Pinpoint the cell where the given text exists, returning its [x, y] midpoint coordinate. 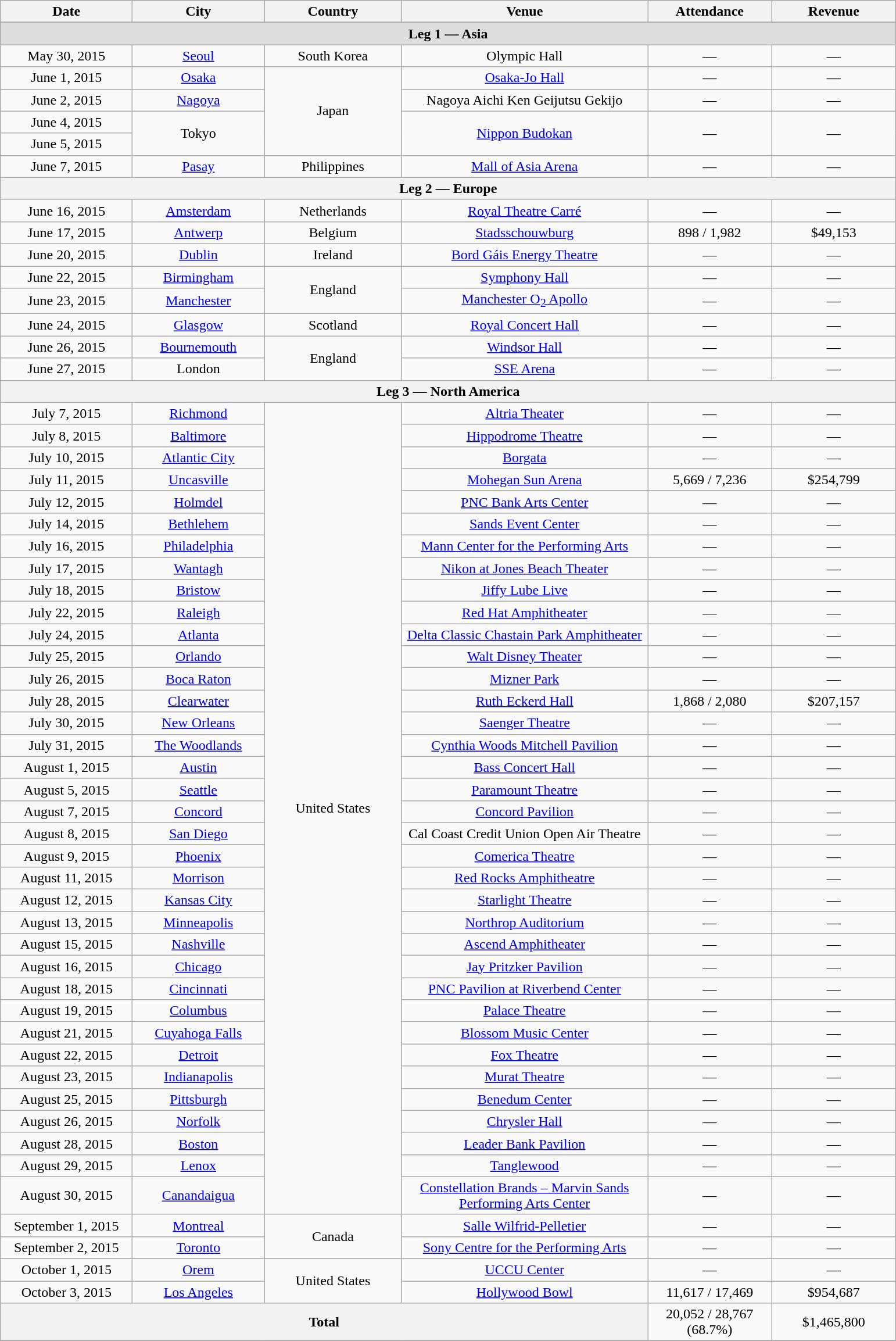
Altria Theater [525, 413]
July 30, 2015 [66, 723]
Phoenix [199, 856]
Venue [525, 12]
Saenger Theatre [525, 723]
August 22, 2015 [66, 1055]
Palace Theatre [525, 1011]
Lenox [199, 1165]
$1,465,800 [834, 1322]
5,669 / 7,236 [709, 480]
Starlight Theatre [525, 900]
Cuyahoga Falls [199, 1033]
Royal Concert Hall [525, 325]
PNC Pavilion at Riverbend Center [525, 989]
October 3, 2015 [66, 1292]
Baltimore [199, 435]
Minneapolis [199, 922]
The Woodlands [199, 745]
$207,157 [834, 701]
Bethlehem [199, 524]
Mann Center for the Performing Arts [525, 546]
Mizner Park [525, 679]
Hippodrome Theatre [525, 435]
Concord [199, 811]
Northrop Auditorium [525, 922]
Seoul [199, 56]
Mohegan Sun Arena [525, 480]
June 7, 2015 [66, 166]
June 17, 2015 [66, 233]
August 25, 2015 [66, 1099]
London [199, 369]
Tanglewood [525, 1165]
Richmond [199, 413]
Concord Pavilion [525, 811]
October 1, 2015 [66, 1270]
August 1, 2015 [66, 767]
Chrysler Hall [525, 1121]
Ascend Amphitheater [525, 945]
Clearwater [199, 701]
August 16, 2015 [66, 967]
August 29, 2015 [66, 1165]
September 1, 2015 [66, 1225]
Windsor Hall [525, 347]
Date [66, 12]
Pasay [199, 166]
Hollywood Bowl [525, 1292]
August 28, 2015 [66, 1143]
$49,153 [834, 233]
May 30, 2015 [66, 56]
Toronto [199, 1247]
20,052 / 28,767(68.7%) [709, 1322]
Manchester O2 Apollo [525, 301]
Comerica Theatre [525, 856]
Total [324, 1322]
Columbus [199, 1011]
Detroit [199, 1055]
Philadelphia [199, 546]
July 31, 2015 [66, 745]
June 23, 2015 [66, 301]
Ireland [333, 255]
Benedum Center [525, 1099]
June 20, 2015 [66, 255]
Los Angeles [199, 1292]
July 18, 2015 [66, 591]
August 26, 2015 [66, 1121]
Jay Pritzker Pavilion [525, 967]
Orlando [199, 657]
Morrison [199, 878]
July 16, 2015 [66, 546]
August 13, 2015 [66, 922]
August 15, 2015 [66, 945]
Cal Coast Credit Union Open Air Theatre [525, 834]
August 30, 2015 [66, 1195]
Royal Theatre Carré [525, 210]
Norfolk [199, 1121]
SSE Arena [525, 369]
June 26, 2015 [66, 347]
September 2, 2015 [66, 1247]
Philippines [333, 166]
Salle Wilfrid-Pelletier [525, 1225]
Dublin [199, 255]
Bournemouth [199, 347]
South Korea [333, 56]
Leg 2 — Europe [449, 188]
Sands Event Center [525, 524]
June 4, 2015 [66, 122]
Stadsschouwburg [525, 233]
UCCU Center [525, 1270]
August 5, 2015 [66, 789]
July 25, 2015 [66, 657]
July 10, 2015 [66, 457]
June 16, 2015 [66, 210]
Revenue [834, 12]
Uncasville [199, 480]
August 12, 2015 [66, 900]
Constellation Brands – Marvin Sands Performing Arts Center [525, 1195]
July 26, 2015 [66, 679]
Bord Gáis Energy Theatre [525, 255]
Kansas City [199, 900]
Bristow [199, 591]
July 8, 2015 [66, 435]
Blossom Music Center [525, 1033]
August 11, 2015 [66, 878]
June 22, 2015 [66, 277]
1,868 / 2,080 [709, 701]
Leg 1 — Asia [449, 34]
Scotland [333, 325]
Montreal [199, 1225]
Borgata [525, 457]
June 5, 2015 [66, 144]
Indianapolis [199, 1077]
August 8, 2015 [66, 834]
Holmdel [199, 502]
August 19, 2015 [66, 1011]
July 11, 2015 [66, 480]
Sony Centre for the Performing Arts [525, 1247]
August 7, 2015 [66, 811]
June 2, 2015 [66, 100]
Nashville [199, 945]
Murat Theatre [525, 1077]
Paramount Theatre [525, 789]
July 17, 2015 [66, 568]
Wantagh [199, 568]
Canada [333, 1236]
July 12, 2015 [66, 502]
Cynthia Woods Mitchell Pavilion [525, 745]
Boca Raton [199, 679]
Ruth Eckerd Hall [525, 701]
Osaka-Jo Hall [525, 78]
Osaka [199, 78]
Leader Bank Pavilion [525, 1143]
Pittsburgh [199, 1099]
Country [333, 12]
898 / 1,982 [709, 233]
July 22, 2015 [66, 613]
Red Hat Amphitheater [525, 613]
Seattle [199, 789]
August 23, 2015 [66, 1077]
June 27, 2015 [66, 369]
July 7, 2015 [66, 413]
City [199, 12]
August 9, 2015 [66, 856]
$254,799 [834, 480]
Austin [199, 767]
August 21, 2015 [66, 1033]
Leg 3 — North America [449, 391]
Atlanta [199, 635]
Japan [333, 111]
Netherlands [333, 210]
Amsterdam [199, 210]
Belgium [333, 233]
Chicago [199, 967]
Nikon at Jones Beach Theater [525, 568]
PNC Bank Arts Center [525, 502]
Attendance [709, 12]
July 14, 2015 [66, 524]
Cincinnati [199, 989]
Boston [199, 1143]
Symphony Hall [525, 277]
Nagoya [199, 100]
Antwerp [199, 233]
San Diego [199, 834]
July 28, 2015 [66, 701]
New Orleans [199, 723]
Bass Concert Hall [525, 767]
Nippon Budokan [525, 133]
Glasgow [199, 325]
Orem [199, 1270]
Jiffy Lube Live [525, 591]
Fox Theatre [525, 1055]
Mall of Asia Arena [525, 166]
Manchester [199, 301]
Olympic Hall [525, 56]
$954,687 [834, 1292]
July 24, 2015 [66, 635]
Tokyo [199, 133]
11,617 / 17,469 [709, 1292]
Nagoya Aichi Ken Geijutsu Gekijo [525, 100]
Raleigh [199, 613]
June 24, 2015 [66, 325]
Red Rocks Amphitheatre [525, 878]
Canandaigua [199, 1195]
Walt Disney Theater [525, 657]
June 1, 2015 [66, 78]
Atlantic City [199, 457]
Delta Classic Chastain Park Amphitheater [525, 635]
August 18, 2015 [66, 989]
Birmingham [199, 277]
